Locate the cell with the specified text and output its (X, Y) center coordinate. 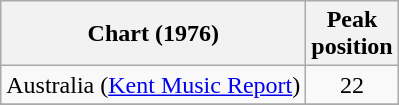
Chart (1976) (154, 34)
22 (352, 85)
Australia (Kent Music Report) (154, 85)
Peakposition (352, 34)
